For the text-containing cell, return its midpoint in (x, y) coordinate format. 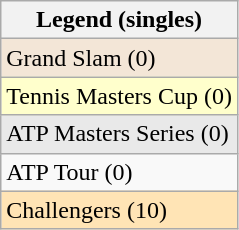
ATP Tour (0) (120, 172)
ATP Masters Series (0) (120, 134)
Grand Slam (0) (120, 58)
Tennis Masters Cup (0) (120, 96)
Legend (singles) (120, 20)
Challengers (10) (120, 210)
